Pinpoint the cell where the given text exists, returning its [X, Y] midpoint coordinate. 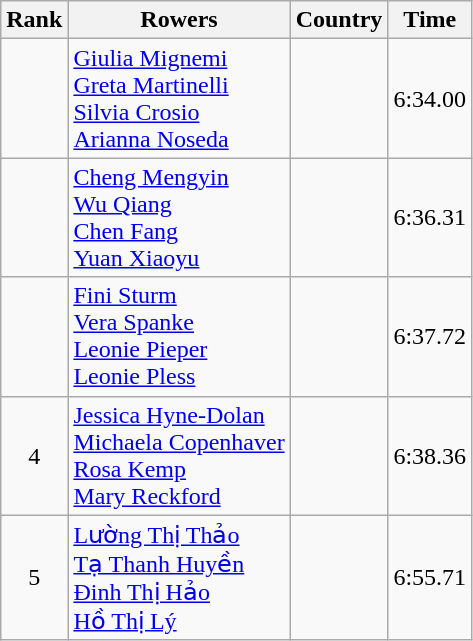
6:34.00 [430, 98]
Jessica Hyne-DolanMichaela CopenhaverRosa KempMary Reckford [179, 456]
Rank [34, 20]
5 [34, 578]
4 [34, 456]
6:37.72 [430, 336]
6:55.71 [430, 578]
Fini SturmVera SpankeLeonie PieperLeonie Pless [179, 336]
Rowers [179, 20]
Lường Thị ThảoTạ Thanh HuyềnĐinh Thị HảoHồ Thị Lý [179, 578]
Cheng MengyinWu QiangChen FangYuan Xiaoyu [179, 218]
6:36.31 [430, 218]
Country [339, 20]
Giulia MignemiGreta MartinelliSilvia CrosioArianna Noseda [179, 98]
6:38.36 [430, 456]
Time [430, 20]
